Detect which cell encompasses the target text, then output its [x, y] center coordinate. 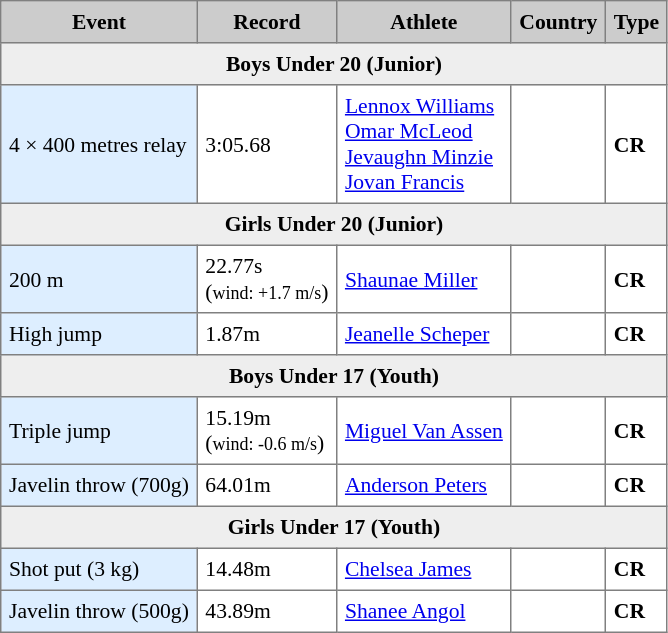
64.01m [267, 485]
Girls Under 20 (Junior) [334, 224]
14.48m [267, 569]
Javelin throw (700g) [99, 485]
Anderson Peters [424, 485]
Triple jump [99, 431]
Boys Under 20 (Junior) [334, 64]
Chelsea James [424, 569]
4 × 400 metres relay [99, 144]
3:05.68 [267, 144]
Javelin throw (500g) [99, 611]
Boys Under 17 (Youth) [334, 376]
Country [558, 22]
43.89m [267, 611]
1.87m [267, 334]
Shot put (3 kg) [99, 569]
Shanee Angol [424, 611]
Lennox Williams Omar McLeod Jevaughn Minzie Jovan Francis [424, 144]
Record [267, 22]
Athlete [424, 22]
200 m [99, 279]
High jump [99, 334]
15.19m (wind: -0.6 m/s) [267, 431]
Shaunae Miller [424, 279]
Event [99, 22]
Miguel Van Assen [424, 431]
Type [637, 22]
Girls Under 17 (Youth) [334, 527]
Jeanelle Scheper [424, 334]
22.77s(wind: +1.7 m/s) [267, 279]
